Capture the cell that displays the provided text and extract its (X, Y) central coordinate. 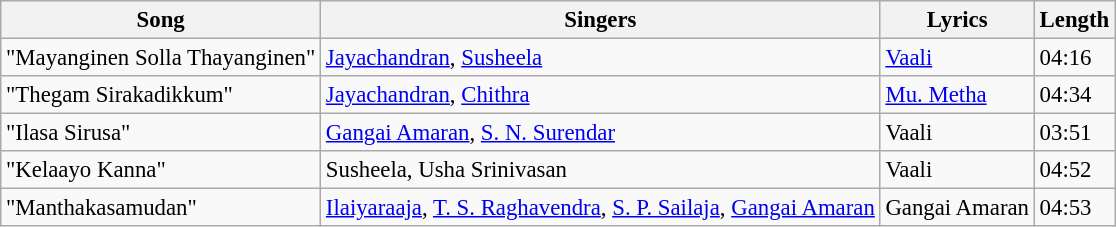
Jayachandran, Susheela (601, 58)
Singers (601, 20)
"Kelaayo Kanna" (161, 170)
Gangai Amaran (957, 208)
Lyrics (957, 20)
Length (1074, 20)
04:34 (1074, 95)
Jayachandran, Chithra (601, 95)
04:53 (1074, 208)
Song (161, 20)
"Ilasa Sirusa" (161, 133)
Susheela, Usha Srinivasan (601, 170)
"Manthakasamudan" (161, 208)
Mu. Metha (957, 95)
"Thegam Sirakadikkum" (161, 95)
04:16 (1074, 58)
04:52 (1074, 170)
Gangai Amaran, S. N. Surendar (601, 133)
Ilaiyaraaja, T. S. Raghavendra, S. P. Sailaja, Gangai Amaran (601, 208)
03:51 (1074, 133)
"Mayanginen Solla Thayanginen" (161, 58)
